From the cell containing the given text, extract its center point as [x, y] coordinate. 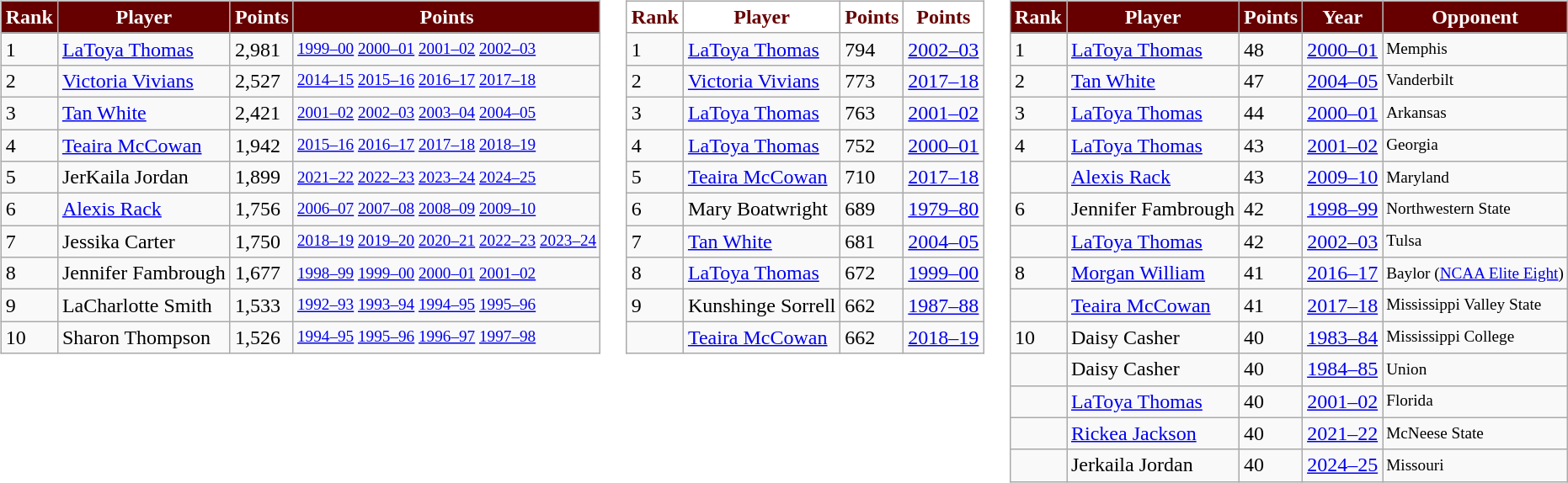
Northwestern State [1475, 210]
JerKaila Jordan [143, 178]
1,899 [261, 178]
Sharon Thompson [143, 337]
1979–80 [943, 210]
1984–85 [1342, 369]
Florida [1475, 401]
1998–99 [1342, 210]
2009–10 [1342, 178]
Missouri [1475, 465]
689 [872, 210]
Memphis [1475, 49]
794 [872, 49]
2018–19 [943, 337]
Kunshinge Sorrell [761, 305]
710 [872, 178]
2,421 [261, 113]
2021–22 2022–23 2023–24 2024–25 [446, 178]
2024–25 [1342, 465]
2018–19 2019–20 2020–21 2022–23 2023–24 [446, 241]
2001–02 2002–03 2003–04 2004–05 [446, 113]
1,750 [261, 241]
1994–95 1995–96 1996–97 1997–98 [446, 337]
Morgan William [1152, 273]
Mary Boatwright [761, 210]
1992–93 1993–94 1994–95 1995–96 [446, 305]
2014–15 2015–16 2016–17 2017–18 [446, 81]
1998–99 1999–00 2000–01 2001–02 [446, 273]
1,677 [261, 273]
2016–17 [1342, 273]
1987–88 [943, 305]
LaCharlotte Smith [143, 305]
Arkansas [1475, 113]
Baylor (NCAA Elite Eight) [1475, 273]
2006–07 2007–08 2008–09 2009–10 [446, 210]
Mississippi Valley State [1475, 305]
1,533 [261, 305]
1,756 [261, 210]
Year [1342, 17]
48 [1272, 49]
Vanderbilt [1475, 81]
1983–84 [1342, 337]
Union [1475, 369]
Opponent [1475, 17]
2,981 [261, 49]
2015–16 2016–17 2017–18 2018–19 [446, 146]
763 [872, 113]
773 [872, 81]
2021–22 [1342, 433]
McNeese State [1475, 433]
Jerkaila Jordan [1152, 465]
Georgia [1475, 146]
Maryland [1475, 178]
1999–00 [943, 273]
672 [872, 273]
752 [872, 146]
Tulsa [1475, 241]
Rickea Jackson [1152, 433]
1,942 [261, 146]
44 [1272, 113]
1,526 [261, 337]
Jessika Carter [143, 241]
681 [872, 241]
47 [1272, 81]
1999–00 2000–01 2001–02 2002–03 [446, 49]
Mississippi College [1475, 337]
2,527 [261, 81]
